Pinpoint the cell where the given text exists, returning its [X, Y] midpoint coordinate. 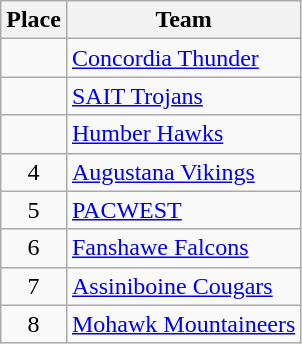
Augustana Vikings [183, 172]
Humber Hawks [183, 134]
Team [183, 20]
Fanshawe Falcons [183, 248]
4 [34, 172]
PACWEST [183, 210]
SAIT Trojans [183, 96]
7 [34, 286]
6 [34, 248]
5 [34, 210]
Mohawk Mountaineers [183, 324]
Place [34, 20]
Concordia Thunder [183, 58]
8 [34, 324]
Assiniboine Cougars [183, 286]
